Pinpoint the cell where the given text exists, returning its [x, y] midpoint coordinate. 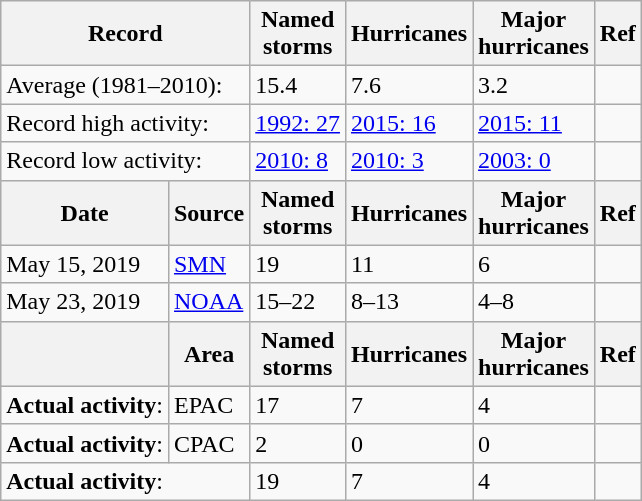
Date [85, 212]
2 [298, 443]
NOAA [208, 302]
Average (1981–2010): [126, 85]
EPAC [208, 405]
2003: 0 [534, 161]
6 [534, 264]
Record [126, 34]
Source [208, 212]
2010: 3 [408, 161]
Record low activity: [126, 161]
SMN [208, 264]
17 [298, 405]
11 [408, 264]
7.6 [408, 85]
15.4 [298, 85]
May 23, 2019 [85, 302]
15–22 [298, 302]
May 15, 2019 [85, 264]
2015: 16 [408, 123]
Area [208, 354]
2010: 8 [298, 161]
Record high activity: [126, 123]
CPAC [208, 443]
2015: 11 [534, 123]
4–8 [534, 302]
8–13 [408, 302]
3.2 [534, 85]
1992: 27 [298, 123]
